Return the (x, y) coordinate for the center point of the cell that contains the specified text.  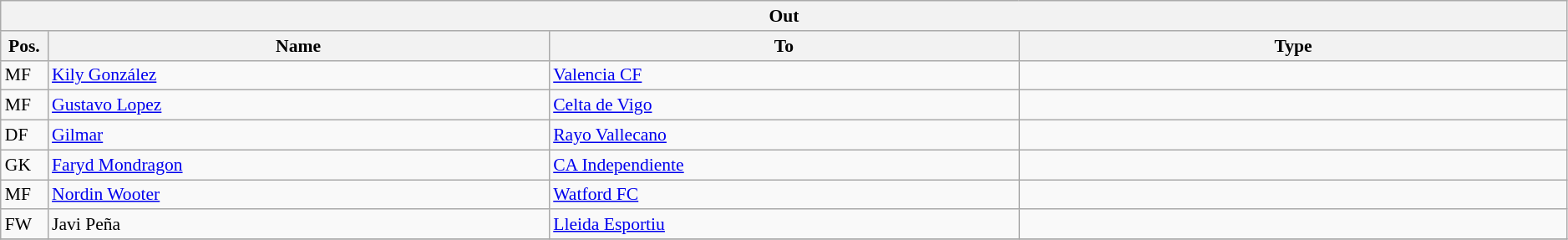
Watford FC (784, 195)
Pos. (24, 46)
Type (1293, 46)
Kily González (298, 75)
To (784, 46)
Gustavo Lopez (298, 105)
Rayo Vallecano (784, 135)
FW (24, 225)
CA Independiente (784, 165)
Lleida Esportiu (784, 225)
Faryd Mondragon (298, 165)
Gilmar (298, 135)
GK (24, 165)
Name (298, 46)
Javi Peña (298, 225)
Valencia CF (784, 75)
Out (784, 16)
Celta de Vigo (784, 105)
Nordin Wooter (298, 195)
DF (24, 135)
